Locate the cell with the specified text and output its [X, Y] center coordinate. 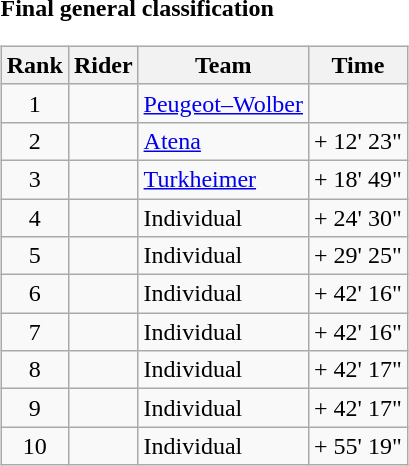
10 [34, 446]
Rider [103, 65]
5 [34, 256]
8 [34, 370]
Turkheimer [223, 179]
+ 12' 23" [358, 141]
Peugeot–Wolber [223, 103]
Time [358, 65]
Atena [223, 141]
3 [34, 179]
6 [34, 294]
2 [34, 141]
1 [34, 103]
Team [223, 65]
Rank [34, 65]
4 [34, 217]
+ 55' 19" [358, 446]
+ 18' 49" [358, 179]
+ 24' 30" [358, 217]
7 [34, 332]
9 [34, 408]
+ 29' 25" [358, 256]
